For the text-containing cell, return its midpoint in (x, y) coordinate format. 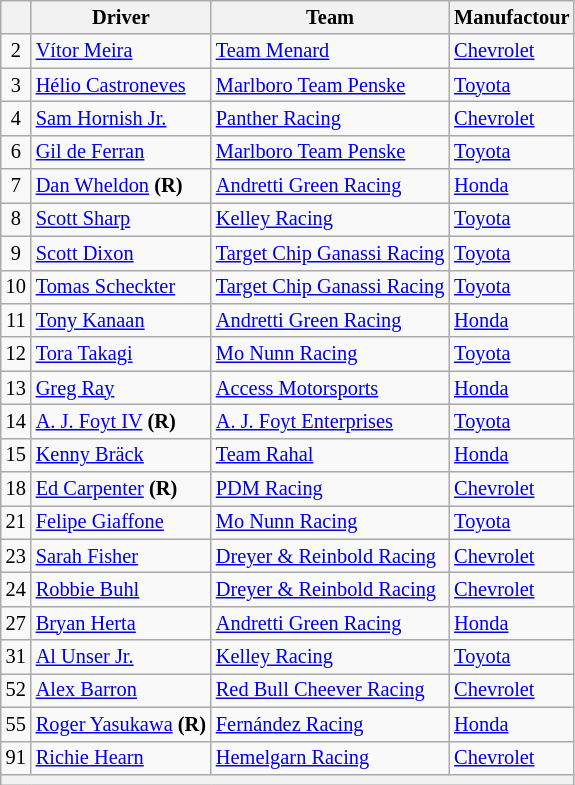
PDM Racing (330, 489)
Kenny Bräck (121, 455)
Roger Yasukawa (R) (121, 724)
11 (16, 320)
A. J. Foyt IV (R) (121, 421)
Red Bull Cheever Racing (330, 690)
Gil de Ferran (121, 152)
15 (16, 455)
Hemelgarn Racing (330, 758)
Panther Racing (330, 118)
Vítor Meira (121, 51)
Manufactour (512, 17)
Bryan Herta (121, 623)
Greg Ray (121, 388)
Sarah Fisher (121, 556)
Scott Sharp (121, 219)
18 (16, 489)
Ed Carpenter (R) (121, 489)
23 (16, 556)
Alex Barron (121, 690)
Tora Takagi (121, 354)
55 (16, 724)
7 (16, 186)
A. J. Foyt Enterprises (330, 421)
Hélio Castroneves (121, 85)
24 (16, 589)
3 (16, 85)
Al Unser Jr. (121, 657)
10 (16, 287)
Scott Dixon (121, 253)
Felipe Giaffone (121, 522)
Fernández Racing (330, 724)
Tomas Scheckter (121, 287)
91 (16, 758)
Tony Kanaan (121, 320)
8 (16, 219)
27 (16, 623)
21 (16, 522)
Access Motorsports (330, 388)
6 (16, 152)
13 (16, 388)
12 (16, 354)
Dan Wheldon (R) (121, 186)
Richie Hearn (121, 758)
31 (16, 657)
4 (16, 118)
52 (16, 690)
Team (330, 17)
14 (16, 421)
Driver (121, 17)
Team Menard (330, 51)
Team Rahal (330, 455)
Sam Hornish Jr. (121, 118)
Robbie Buhl (121, 589)
2 (16, 51)
9 (16, 253)
